Scan for the cell matching the given text and deliver its (x, y) coordinate at center. 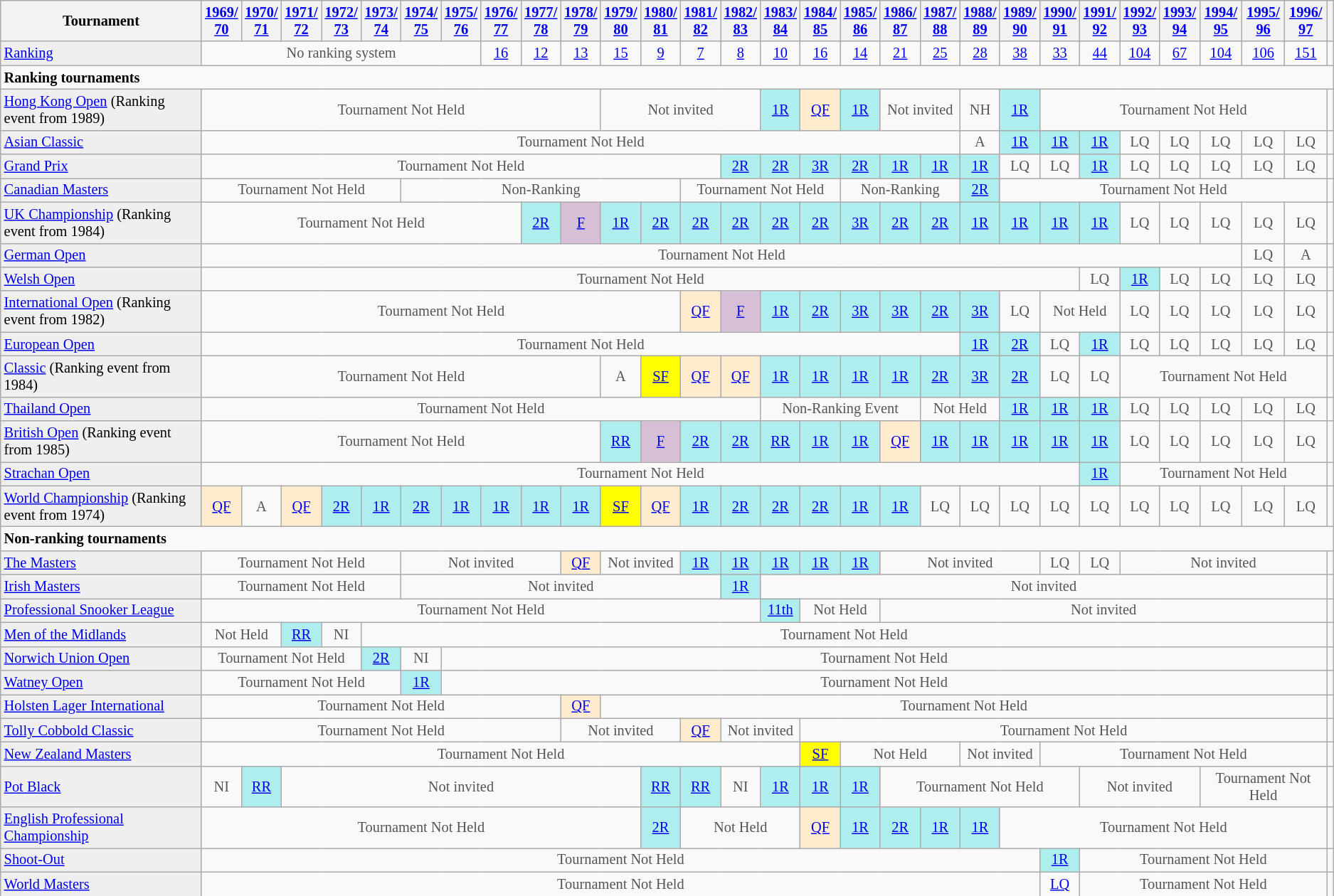
UK Championship (Ranking event from 1984) (101, 223)
1976/77 (501, 21)
38 (1020, 53)
1991/92 (1100, 21)
NH (980, 110)
1979/80 (620, 21)
New Zealand Masters (101, 754)
Non-Ranking Event (840, 409)
Strachan Open (101, 474)
Asian Classic (101, 142)
1982/83 (741, 21)
Holsten Lager International (101, 706)
25 (940, 53)
44 (1100, 53)
Tolly Cobbold Classic (101, 730)
1970/71 (261, 21)
21 (900, 53)
Canadian Masters (101, 190)
1986/87 (900, 21)
1996/97 (1306, 21)
British Open (Ranking event from 1985) (101, 442)
8 (741, 53)
1972/73 (342, 21)
Thailand Open (101, 409)
7 (701, 53)
Men of the Midlands (101, 634)
1977/78 (541, 21)
1984/85 (820, 21)
1988/89 (980, 21)
151 (1306, 53)
Professional Snooker League (101, 610)
Watney Open (101, 682)
1974/75 (421, 21)
67 (1180, 53)
11th (780, 610)
1983/84 (780, 21)
International Open (Ranking event from 1982) (101, 311)
14 (860, 53)
Non-ranking tournaments (667, 538)
1990/91 (1060, 21)
English Professional Championship (101, 828)
1994/95 (1221, 21)
1995/96 (1264, 21)
1980/81 (660, 21)
German Open (101, 255)
Pot Black (101, 786)
Ranking (101, 53)
106 (1264, 53)
1981/82 (701, 21)
Grand Prix (101, 166)
1993/94 (1180, 21)
10 (780, 53)
Tournament (101, 21)
1971/72 (301, 21)
Irish Masters (101, 587)
15 (620, 53)
9 (660, 53)
33 (1060, 53)
No ranking system (342, 53)
European Open (101, 344)
1985/86 (860, 21)
1978/79 (581, 21)
The Masters (101, 562)
1989/90 (1020, 21)
13 (581, 53)
28 (980, 53)
1969/70 (221, 21)
World Championship (Ranking event from 1974) (101, 506)
1992/93 (1140, 21)
1973/74 (381, 21)
Hong Kong Open (Ranking event from 1989) (101, 110)
Norwich Union Open (101, 658)
Classic (Ranking event from 1984) (101, 376)
World Masters (101, 884)
1987/88 (940, 21)
Welsh Open (101, 279)
Ranking tournaments (667, 78)
12 (541, 53)
Shoot-Out (101, 860)
1975/76 (461, 21)
